Find where the given text appears and provide that cell's center as (X, Y) coordinate. 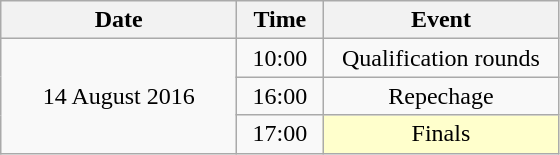
Date (119, 20)
Time (280, 20)
10:00 (280, 58)
16:00 (280, 96)
Event (441, 20)
Finals (441, 134)
14 August 2016 (119, 96)
17:00 (280, 134)
Qualification rounds (441, 58)
Repechage (441, 96)
